Provide the [x, y] coordinate of the cell's center where the given text is located.  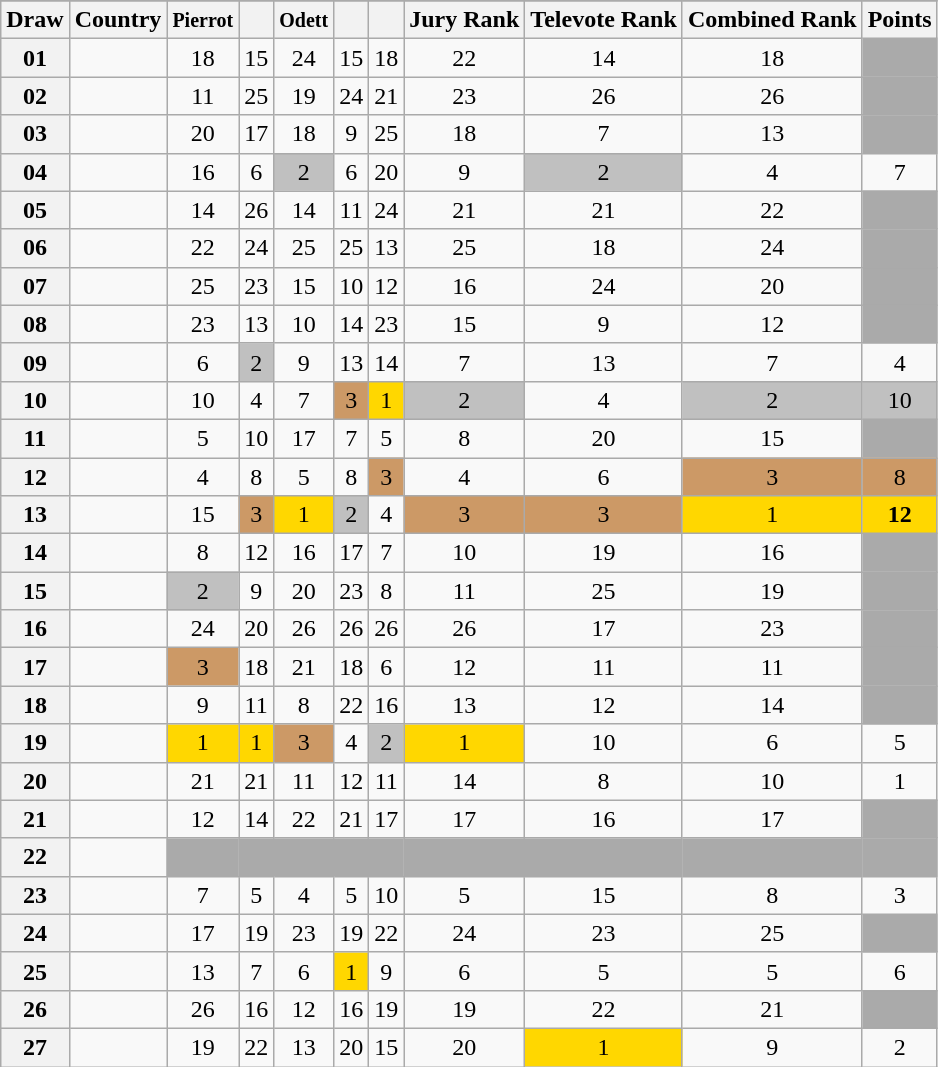
09 [35, 362]
Odett [304, 20]
Televote Rank [604, 20]
03 [35, 134]
02 [35, 96]
Country [118, 20]
06 [35, 248]
08 [35, 324]
27 [35, 1047]
Points [900, 20]
01 [35, 58]
Pierrot [203, 20]
Draw [35, 20]
04 [35, 172]
05 [35, 210]
Jury Rank [464, 20]
07 [35, 286]
Combined Rank [772, 20]
